Provide the [X, Y] coordinate of the cell's center where the given text is located.  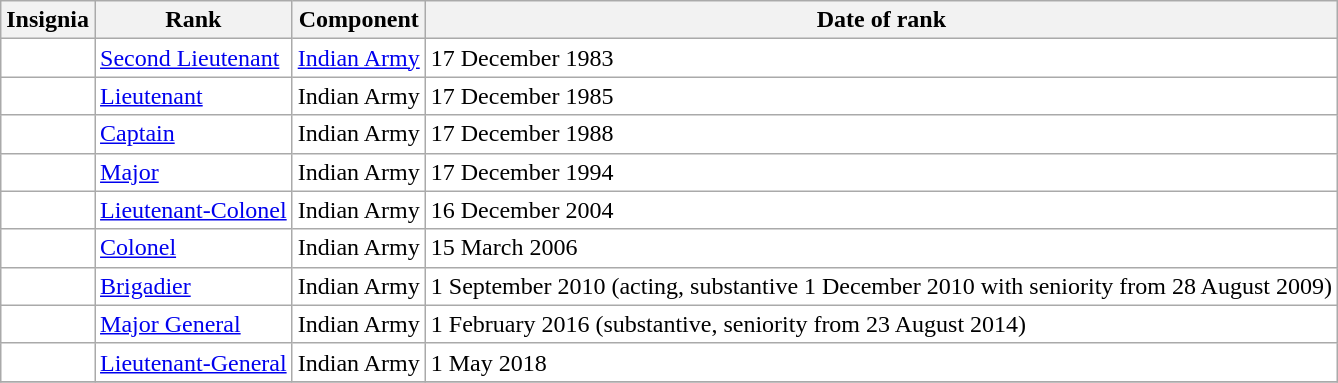
Insignia [48, 20]
1 February 2016 (substantive, seniority from 23 August 2014) [881, 324]
1 May 2018 [881, 362]
Second Lieutenant [194, 58]
Rank [194, 20]
17 December 1994 [881, 172]
17 December 1985 [881, 96]
Component [358, 20]
Colonel [194, 248]
1 September 2010 (acting, substantive 1 December 2010 with seniority from 28 August 2009) [881, 286]
15 March 2006 [881, 248]
Lieutenant-Colonel [194, 210]
Major General [194, 324]
Date of rank [881, 20]
Major [194, 172]
17 December 1988 [881, 134]
Lieutenant-General [194, 362]
17 December 1983 [881, 58]
Brigadier [194, 286]
Lieutenant [194, 96]
Captain [194, 134]
16 December 2004 [881, 210]
